From the cell containing the given text, extract its center point as (X, Y) coordinate. 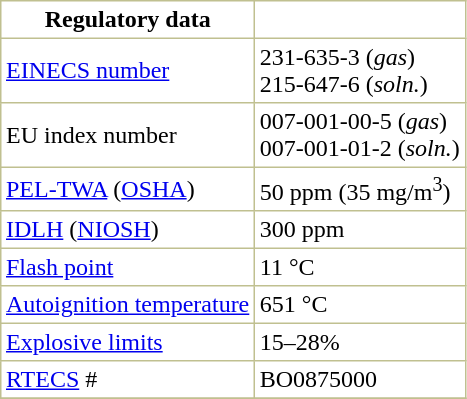
RTECS # (128, 380)
BO0875000 (360, 380)
Regulatory data (128, 20)
11 °C (360, 268)
EU index number (128, 135)
Explosive limits (128, 343)
300 ppm (360, 230)
50 ppm (35 mg/m3) (360, 189)
231-635-3 (gas)215-647-6 (soln.) (360, 70)
PEL-TWA (OSHA) (128, 189)
IDLH (NIOSH) (128, 230)
Flash point (128, 268)
EINECS number (128, 70)
651 °C (360, 305)
15–28% (360, 343)
007-001-00-5 (gas)007-001-01-2 (soln.) (360, 135)
Autoignition temperature (128, 305)
